Capture the cell that displays the provided text and extract its [X, Y] central coordinate. 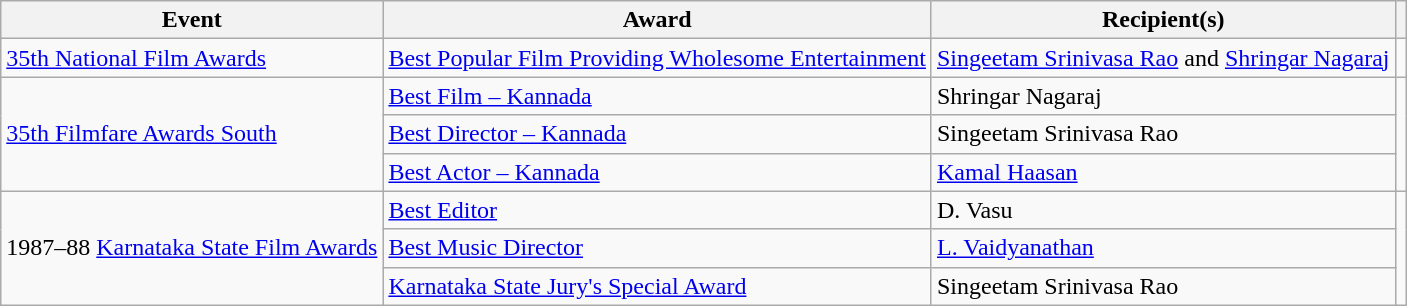
Kamal Haasan [1163, 172]
L. Vaidyanathan [1163, 248]
Karnataka State Jury's Special Award [658, 286]
Best Actor – Kannada [658, 172]
Best Editor [658, 210]
Singeetam Srinivasa Rao and Shringar Nagaraj [1163, 58]
D. Vasu [1163, 210]
1987–88 Karnataka State Film Awards [192, 248]
Best Film – Kannada [658, 96]
Shringar Nagaraj [1163, 96]
Best Music Director [658, 248]
Recipient(s) [1163, 20]
Best Popular Film Providing Wholesome Entertainment [658, 58]
35th National Film Awards [192, 58]
Event [192, 20]
Award [658, 20]
35th Filmfare Awards South [192, 134]
Best Director – Kannada [658, 134]
